For the text-containing cell, return its midpoint in (x, y) coordinate format. 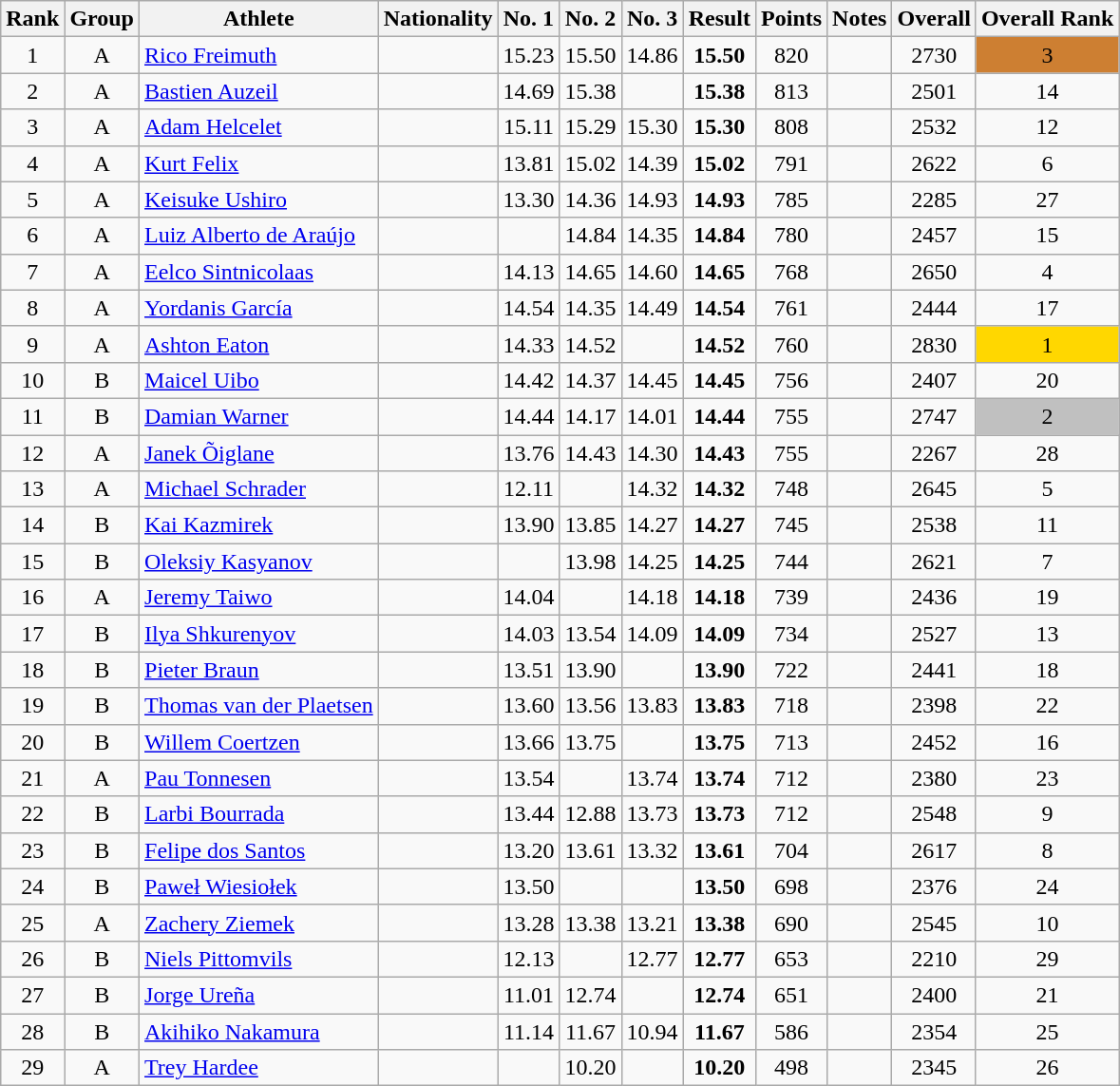
14.04 (528, 598)
Rico Freimuth (259, 55)
13.56 (591, 706)
10.94 (652, 1031)
2548 (934, 814)
813 (792, 91)
498 (792, 1068)
13.98 (591, 562)
Willem Coertzen (259, 742)
744 (792, 562)
Oleksiy Kasyanov (259, 562)
Janek Õiglane (259, 453)
2285 (934, 200)
2444 (934, 308)
713 (792, 742)
Larbi Bourrada (259, 814)
722 (792, 670)
14.69 (528, 91)
13.60 (528, 706)
Damian Warner (259, 416)
2830 (934, 344)
2354 (934, 1031)
2501 (934, 91)
15.29 (591, 127)
Jorge Ureña (259, 995)
2538 (934, 525)
Pau Tonnesen (259, 778)
2452 (934, 742)
14.01 (652, 416)
Pieter Braun (259, 670)
14.03 (528, 634)
14.39 (652, 163)
2210 (934, 959)
2621 (934, 562)
2747 (934, 416)
698 (792, 886)
Keisuke Ushiro (259, 200)
748 (792, 489)
2345 (934, 1068)
2527 (934, 634)
739 (792, 598)
13.44 (528, 814)
780 (792, 236)
No. 3 (652, 19)
Trey Hardee (259, 1068)
12.88 (591, 814)
756 (792, 380)
2376 (934, 886)
14.36 (591, 200)
761 (792, 308)
Notes (860, 19)
13.81 (528, 163)
Michael Schrader (259, 489)
2436 (934, 598)
14.33 (528, 344)
734 (792, 634)
2267 (934, 453)
13.32 (652, 850)
760 (792, 344)
808 (792, 127)
15.11 (528, 127)
Zachery Ziemek (259, 923)
13.28 (528, 923)
704 (792, 850)
14.37 (591, 380)
No. 2 (591, 19)
13.66 (528, 742)
768 (792, 272)
Kai Kazmirek (259, 525)
Felipe dos Santos (259, 850)
14.13 (528, 272)
Rank (32, 19)
Bastien Auzeil (259, 91)
Nationality (438, 19)
Ashton Eaton (259, 344)
13.20 (528, 850)
14.42 (528, 380)
Overall (934, 19)
Group (103, 19)
2380 (934, 778)
2645 (934, 489)
2441 (934, 670)
690 (792, 923)
13.30 (528, 200)
Adam Helcelet (259, 127)
586 (792, 1031)
12.11 (528, 489)
Kurt Felix (259, 163)
Yordanis García (259, 308)
Overall Rank (1047, 19)
2617 (934, 850)
Athlete (259, 19)
2532 (934, 127)
Niels Pittomvils (259, 959)
14.86 (652, 55)
Luiz Alberto de Araújo (259, 236)
2407 (934, 380)
Result (719, 19)
2730 (934, 55)
11.01 (528, 995)
2457 (934, 236)
14.30 (652, 453)
No. 1 (528, 19)
13.76 (528, 453)
651 (792, 995)
Jeremy Taiwo (259, 598)
14.17 (591, 416)
785 (792, 200)
Thomas van der Plaetsen (259, 706)
2545 (934, 923)
13.85 (591, 525)
2400 (934, 995)
2650 (934, 272)
11.14 (528, 1031)
820 (792, 55)
Eelco Sintnicolaas (259, 272)
Ilya Shkurenyov (259, 634)
Points (792, 19)
15.23 (528, 55)
Paweł Wiesiołek (259, 886)
2398 (934, 706)
14.49 (652, 308)
12.13 (528, 959)
14.60 (652, 272)
653 (792, 959)
791 (792, 163)
745 (792, 525)
13.21 (652, 923)
Akihiko Nakamura (259, 1031)
718 (792, 706)
2622 (934, 163)
13.51 (528, 670)
Maicel Uibo (259, 380)
